Search for the cell housing the specified text and yield its [x, y] center coordinate. 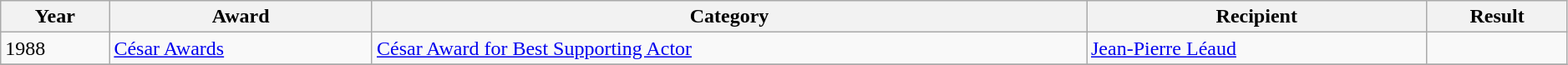
Result [1497, 17]
César Awards [241, 48]
1988 [55, 48]
Year [55, 17]
César Award for Best Supporting Actor [728, 48]
Jean-Pierre Léaud [1256, 48]
Recipient [1256, 17]
Award [241, 17]
Category [728, 17]
